Search for the cell housing the specified text and yield its (x, y) center coordinate. 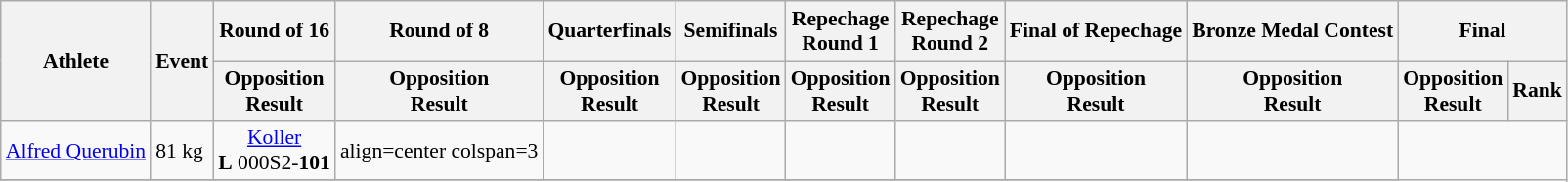
align=center colspan=3 (439, 151)
Quarterfinals (609, 31)
Final of Repechage (1096, 31)
Round of 16 (274, 31)
Rank (1537, 90)
RepechageRound 1 (841, 31)
Bronze Medal Contest (1292, 31)
81 kg (182, 151)
Semifinals (730, 31)
Koller L 000S2-101 (274, 151)
Round of 8 (439, 31)
Event (182, 61)
Athlete (76, 61)
Alfred Querubin (76, 151)
Final (1482, 31)
RepechageRound 2 (950, 31)
